Detect which cell encompasses the target text, then output its [x, y] center coordinate. 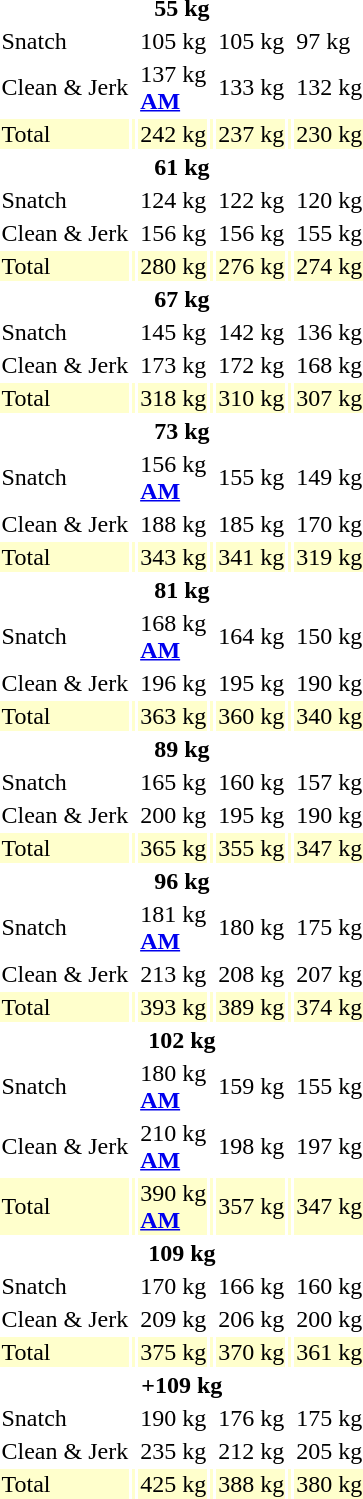
375 kg [174, 1352]
180 kgAM [174, 1086]
137 kgAM [174, 88]
235 kg [174, 1451]
341 kg [252, 557]
133 kg [252, 88]
176 kg [252, 1418]
370 kg [252, 1352]
310 kg [252, 398]
393 kg [174, 1007]
165 kg [174, 782]
212 kg [252, 1451]
170 kg [174, 1286]
185 kg [252, 524]
172 kg [252, 365]
122 kg [252, 200]
390 kgAM [174, 1206]
188 kg [174, 524]
355 kg [252, 848]
357 kg [252, 1206]
242 kg [174, 134]
160 kg [252, 782]
190 kg [174, 1418]
166 kg [252, 1286]
159 kg [252, 1086]
124 kg [174, 200]
365 kg [174, 848]
206 kg [252, 1319]
276 kg [252, 266]
208 kg [252, 974]
156 kgAM [174, 478]
210 kgAM [174, 1146]
142 kg [252, 332]
181 kgAM [174, 928]
318 kg [174, 398]
198 kg [252, 1146]
155 kg [252, 478]
388 kg [252, 1484]
180 kg [252, 928]
389 kg [252, 1007]
164 kg [252, 636]
145 kg [174, 332]
213 kg [174, 974]
280 kg [174, 266]
173 kg [174, 365]
363 kg [174, 716]
237 kg [252, 134]
196 kg [174, 683]
343 kg [174, 557]
425 kg [174, 1484]
200 kg [174, 815]
360 kg [252, 716]
209 kg [174, 1319]
168 kgAM [174, 636]
